Provide the [x, y] coordinate of the cell's center where the given text is located.  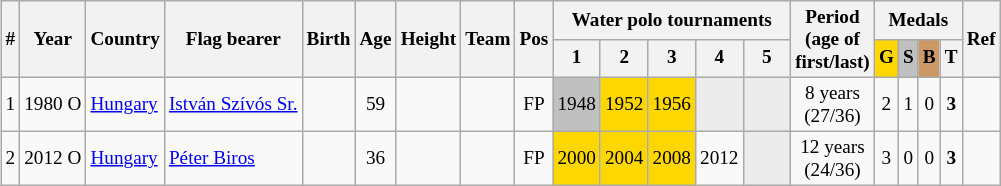
Team [488, 40]
8 years(27/36) [833, 104]
Age [376, 40]
12 years(24/36) [833, 158]
59 [376, 104]
2008 [672, 158]
Ref [981, 40]
Péter Biros [233, 158]
Period(age offirst/last) [833, 40]
Country [125, 40]
2004 [624, 158]
Pos [534, 40]
36 [376, 158]
Medals [918, 20]
2012 [719, 158]
4 [719, 58]
Water polo tournaments [672, 20]
T [951, 58]
5 [767, 58]
1956 [672, 104]
Birth [328, 40]
S [908, 58]
1980 O [53, 104]
1948 [577, 104]
Year [53, 40]
Height [428, 40]
Flag bearer [233, 40]
István Szívós Sr. [233, 104]
# [10, 40]
2000 [577, 158]
1952 [624, 104]
B [929, 58]
G [886, 58]
2012 O [53, 158]
